Extract the [X, Y] coordinate from the center of the cell holding the provided text.  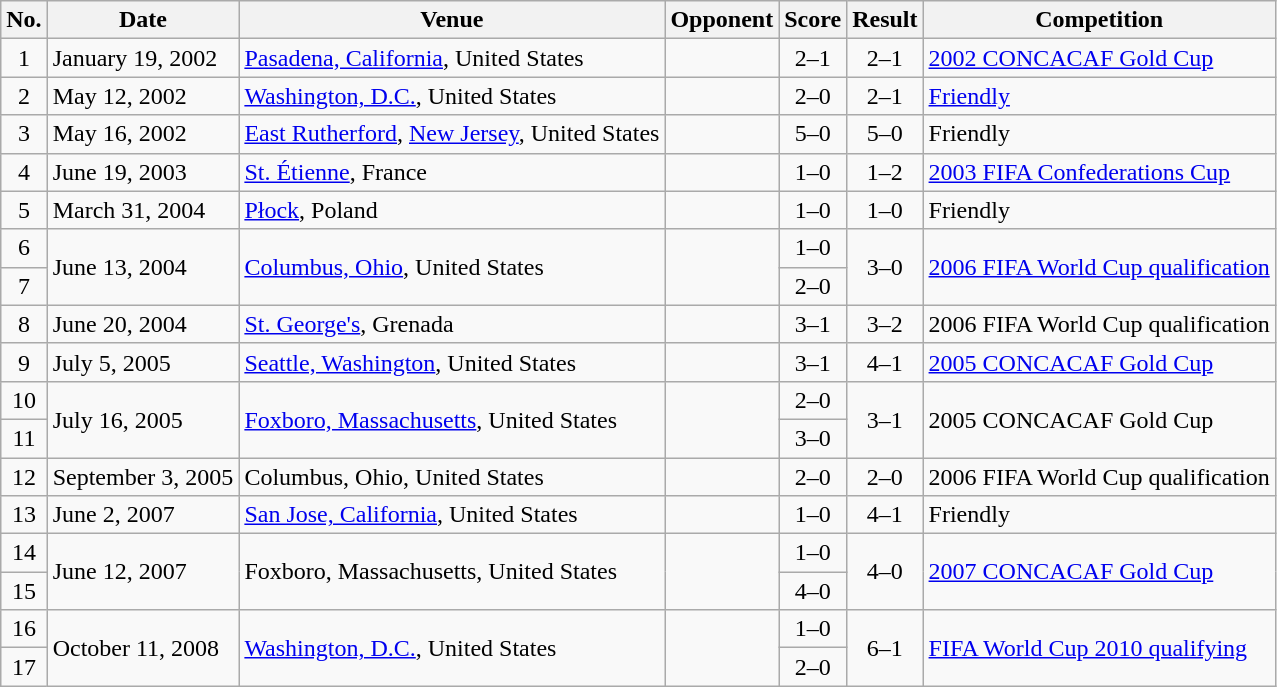
2003 FIFA Confederations Cup [1099, 172]
San Jose, California, United States [452, 515]
1–2 [885, 172]
3 [24, 134]
7 [24, 286]
14 [24, 553]
Seattle, Washington, United States [452, 362]
June 12, 2007 [143, 572]
FIFA World Cup 2010 qualifying [1099, 648]
May 12, 2002 [143, 96]
6–1 [885, 648]
June 20, 2004 [143, 324]
St. Étienne, France [452, 172]
17 [24, 667]
July 16, 2005 [143, 419]
March 31, 2004 [143, 210]
2002 CONCACAF Gold Cup [1099, 58]
3–2 [885, 324]
St. George's, Grenada [452, 324]
Pasadena, California, United States [452, 58]
June 19, 2003 [143, 172]
4 [24, 172]
July 5, 2005 [143, 362]
15 [24, 591]
September 3, 2005 [143, 477]
10 [24, 400]
June 13, 2004 [143, 267]
12 [24, 477]
June 2, 2007 [143, 515]
9 [24, 362]
Płock, Poland [452, 210]
Date [143, 20]
Competition [1099, 20]
Score [813, 20]
Venue [452, 20]
Result [885, 20]
East Rutherford, New Jersey, United States [452, 134]
No. [24, 20]
8 [24, 324]
May 16, 2002 [143, 134]
Opponent [722, 20]
5 [24, 210]
16 [24, 629]
October 11, 2008 [143, 648]
2 [24, 96]
13 [24, 515]
1 [24, 58]
11 [24, 438]
2007 CONCACAF Gold Cup [1099, 572]
6 [24, 248]
January 19, 2002 [143, 58]
